Detect which cell encompasses the target text, then output its [X, Y] center coordinate. 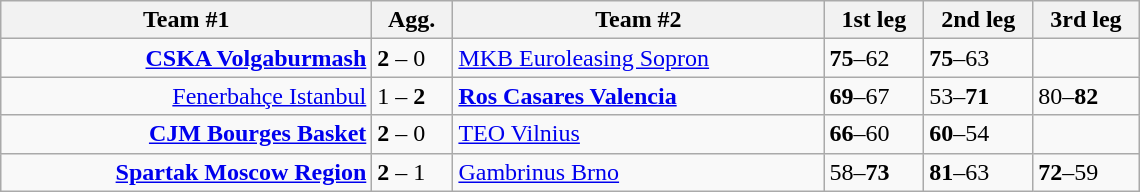
MKB Euroleasing Sopron [638, 58]
CSKA Volgaburmash [186, 58]
66–60 [874, 134]
Team #1 [186, 20]
1 – 2 [412, 96]
TEO Vilnius [638, 134]
80–82 [1086, 96]
75–63 [978, 58]
3rd leg [1086, 20]
75–62 [874, 58]
69–67 [874, 96]
Ros Casares Valencia [638, 96]
81–63 [978, 172]
CJM Bourges Basket [186, 134]
Spartak Moscow Region [186, 172]
Agg. [412, 20]
2nd leg [978, 20]
53–71 [978, 96]
Fenerbahçe Istanbul [186, 96]
72–59 [1086, 172]
Gambrinus Brno [638, 172]
60–54 [978, 134]
58–73 [874, 172]
Team #2 [638, 20]
1st leg [874, 20]
2 – 1 [412, 172]
